Determine the (X, Y) coordinate at the center of the cell enclosing the given text.  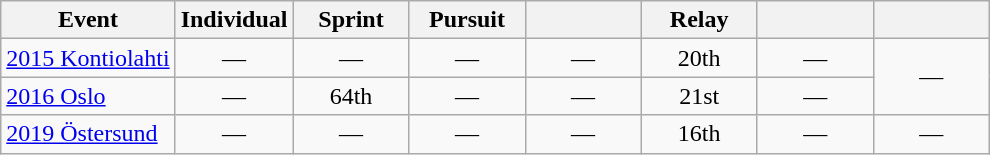
64th (351, 96)
Event (88, 20)
2015 Kontiolahti (88, 58)
Pursuit (467, 20)
Relay (699, 20)
2019 Östersund (88, 134)
2016 Oslo (88, 96)
20th (699, 58)
21st (699, 96)
Sprint (351, 20)
Individual (234, 20)
16th (699, 134)
